Identify which cell holds the provided text, then report its [x, y] central coordinate. 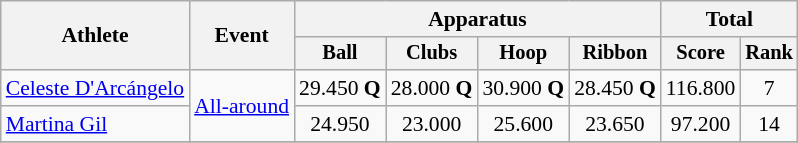
23.000 [432, 124]
Apparatus [478, 19]
Event [242, 36]
29.450 Q [340, 88]
14 [769, 124]
Clubs [432, 54]
24.950 [340, 124]
Celeste D'Arcángelo [95, 88]
Martina Gil [95, 124]
Athlete [95, 36]
28.450 Q [615, 88]
Ribbon [615, 54]
97.200 [701, 124]
28.000 Q [432, 88]
23.650 [615, 124]
25.600 [523, 124]
Total [730, 19]
7 [769, 88]
Score [701, 54]
Hoop [523, 54]
116.800 [701, 88]
Ball [340, 54]
Rank [769, 54]
All-around [242, 106]
30.900 Q [523, 88]
